Detect which cell encompasses the target text, then output its (x, y) center coordinate. 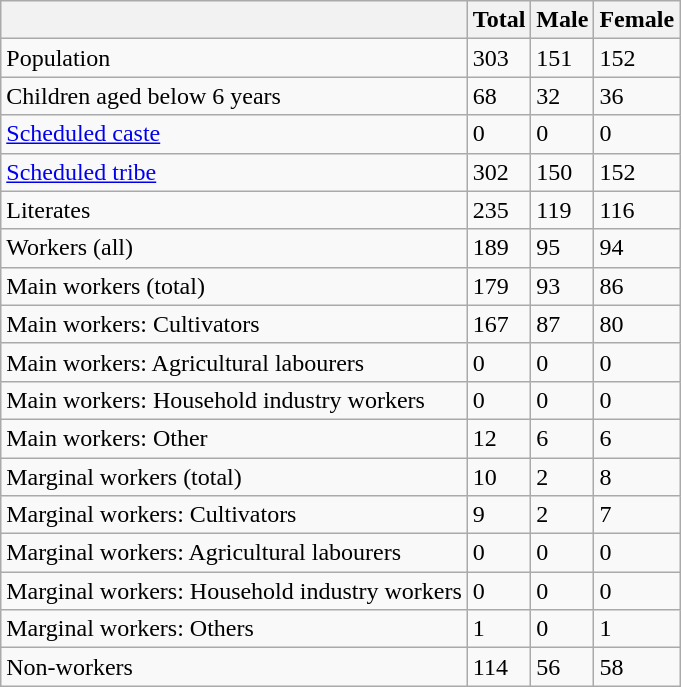
Marginal workers: Household industry workers (234, 591)
56 (562, 667)
Main workers: Agricultural labourers (234, 362)
12 (499, 438)
Marginal workers: Agricultural labourers (234, 553)
9 (499, 515)
Main workers: Cultivators (234, 324)
Main workers: Household industry workers (234, 400)
151 (562, 58)
Scheduled caste (234, 134)
Male (562, 20)
Non-workers (234, 667)
Main workers (total) (234, 286)
Main workers: Other (234, 438)
116 (637, 210)
189 (499, 248)
150 (562, 172)
86 (637, 286)
Female (637, 20)
Literates (234, 210)
36 (637, 96)
167 (499, 324)
Marginal workers: Others (234, 629)
Children aged below 6 years (234, 96)
8 (637, 477)
Population (234, 58)
Marginal workers: Cultivators (234, 515)
302 (499, 172)
7 (637, 515)
95 (562, 248)
179 (499, 286)
32 (562, 96)
93 (562, 286)
87 (562, 324)
Scheduled tribe (234, 172)
235 (499, 210)
10 (499, 477)
94 (637, 248)
303 (499, 58)
Marginal workers (total) (234, 477)
80 (637, 324)
Workers (all) (234, 248)
119 (562, 210)
Total (499, 20)
68 (499, 96)
114 (499, 667)
58 (637, 667)
